Pinpoint the cell where the given text exists, returning its [X, Y] midpoint coordinate. 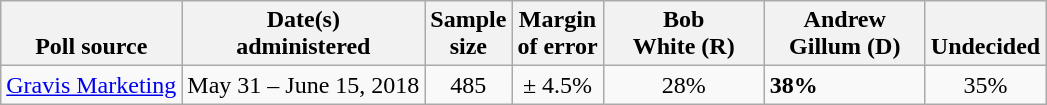
Date(s)administered [304, 34]
BobWhite (R) [684, 34]
May 31 – June 15, 2018 [304, 85]
± 4.5% [558, 85]
AndrewGillum (D) [844, 34]
Gravis Marketing [92, 85]
Marginof error [558, 34]
28% [684, 85]
Samplesize [468, 34]
Undecided [985, 34]
Poll source [92, 34]
38% [844, 85]
35% [985, 85]
485 [468, 85]
